Capture the cell that displays the provided text and extract its (X, Y) central coordinate. 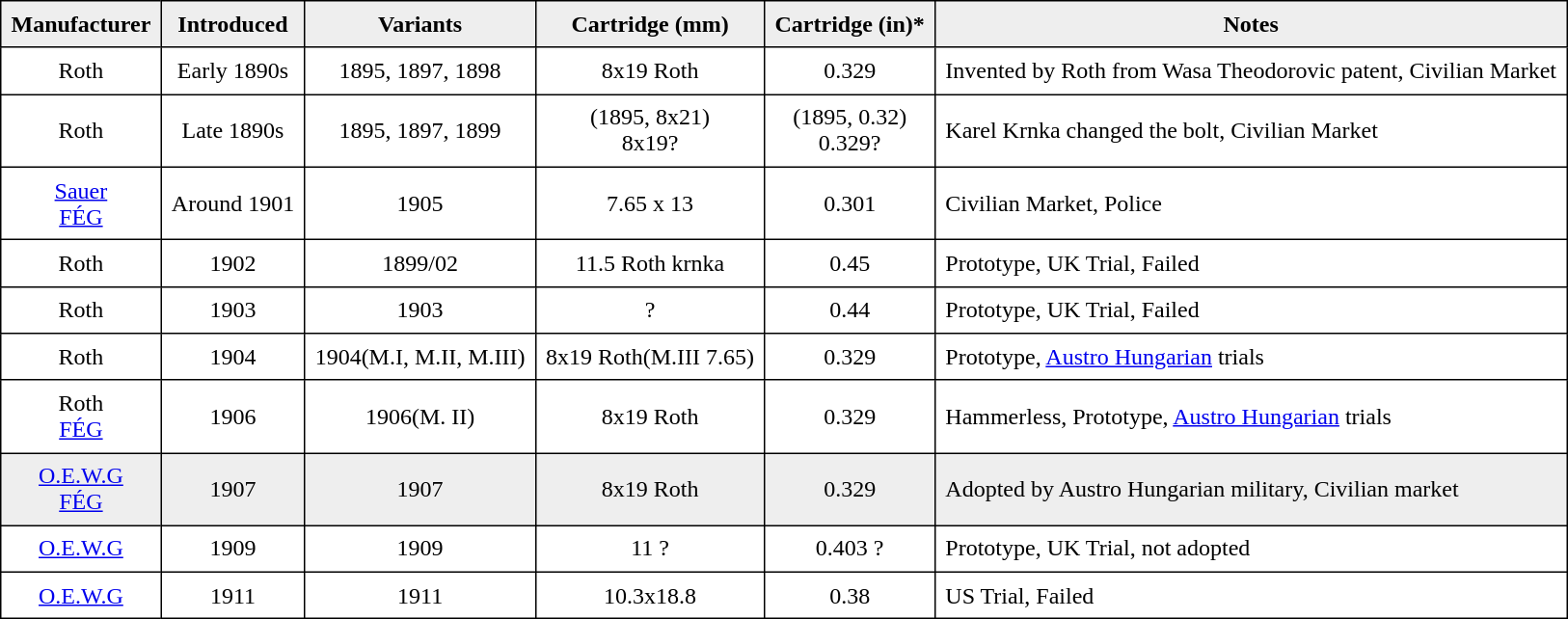
Prototype, UK Trial, not adopted (1252, 550)
1904 (231, 357)
O.E.W.GFÉG (80, 490)
SauerFÉG (80, 204)
Karel Krnka changed the bolt, Civilian Market (1252, 131)
Civilian Market, Police (1252, 204)
10.3x18.8 (650, 596)
(1895, 0.32)0.329? (849, 131)
Early 1890s (231, 71)
0.301 (849, 204)
0.403 ? (849, 550)
Hammerless, Prototype, Austro Hungarian trials (1252, 417)
1902 (231, 263)
Prototype, Austro Hungarian trials (1252, 357)
? (650, 310)
Introduced (231, 24)
1906(M. II) (419, 417)
1905 (419, 204)
1895, 1897, 1899 (419, 131)
0.45 (849, 263)
Cartridge (in)* (849, 24)
Adopted by Austro Hungarian military, Civilian market (1252, 490)
0.38 (849, 596)
7.65 x 13 (650, 204)
0.44 (849, 310)
Cartridge (mm) (650, 24)
Around 1901 (231, 204)
8x19 Roth(M.III 7.65) (650, 357)
RothFÉG (80, 417)
11 ? (650, 550)
US Trial, Failed (1252, 596)
Notes (1252, 24)
Variants (419, 24)
1904(M.I, M.II, M.III) (419, 357)
1906 (231, 417)
1895, 1897, 1898 (419, 71)
11.5 Roth krnka (650, 263)
Manufacturer (80, 24)
1899/02 (419, 263)
(1895, 8x21)8x19? (650, 131)
Invented by Roth from Wasa Theodorovic patent, Civilian Market (1252, 71)
Late 1890s (231, 131)
